Identify which cell holds the provided text, then report its [x, y] central coordinate. 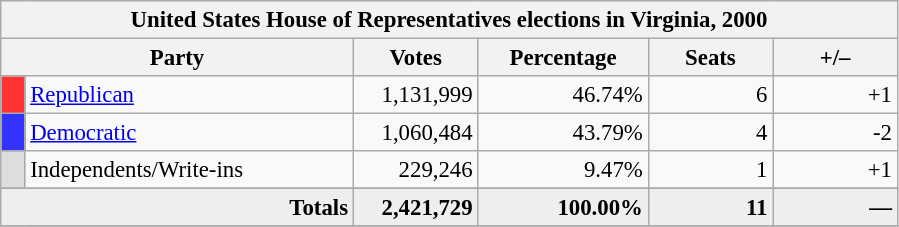
100.00% [563, 208]
Votes [416, 58]
-2 [836, 133]
1 [710, 170]
6 [710, 95]
43.79% [563, 133]
Republican [189, 95]
Democratic [189, 133]
Percentage [563, 58]
+/– [836, 58]
9.47% [563, 170]
4 [710, 133]
United States House of Representatives elections in Virginia, 2000 [450, 20]
1,131,999 [416, 95]
Totals [178, 208]
1,060,484 [416, 133]
— [836, 208]
Seats [710, 58]
46.74% [563, 95]
2,421,729 [416, 208]
229,246 [416, 170]
11 [710, 208]
Independents/Write-ins [189, 170]
Party [178, 58]
